Identify which cell holds the provided text, then report its [x, y] central coordinate. 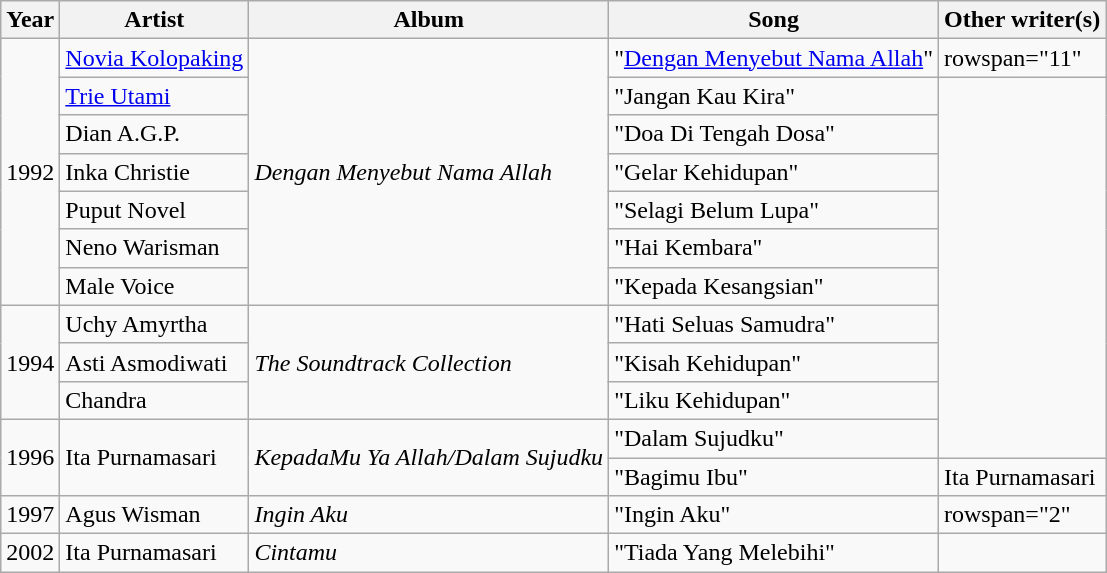
"Kisah Kehidupan" [774, 362]
Artist [154, 20]
KepadaMu Ya Allah/Dalam Sujudku [429, 457]
Ingin Aku [429, 515]
"Bagimu Ibu" [774, 477]
"Tiada Yang Melebihi" [774, 553]
"Hati Seluas Samudra" [774, 324]
Other writer(s) [1022, 20]
rowspan="11" [1022, 58]
Uchy Amyrtha [154, 324]
Trie Utami [154, 96]
Novia Kolopaking [154, 58]
Neno Warisman [154, 248]
Asti Asmodiwati [154, 362]
"Dalam Sujudku" [774, 438]
rowspan="2" [1022, 515]
The Soundtrack Collection [429, 362]
1996 [30, 457]
Dengan Menyebut Nama Allah [429, 172]
"Gelar Kehidupan" [774, 172]
"Jangan Kau Kira" [774, 96]
Inka Christie [154, 172]
Puput Novel [154, 210]
"Dengan Menyebut Nama Allah" [774, 58]
1994 [30, 362]
Chandra [154, 400]
Male Voice [154, 286]
Song [774, 20]
Year [30, 20]
"Hai Kembara" [774, 248]
"Doa Di Tengah Dosa" [774, 134]
Cintamu [429, 553]
2002 [30, 553]
"Selagi Belum Lupa" [774, 210]
1992 [30, 172]
Album [429, 20]
1997 [30, 515]
"Ingin Aku" [774, 515]
Dian A.G.P. [154, 134]
"Liku Kehidupan" [774, 400]
Agus Wisman [154, 515]
"Kepada Kesangsian" [774, 286]
